Provide the (X, Y) coordinate of the cell's center where the given text is located.  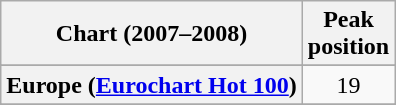
Chart (2007–2008) (152, 34)
Peakposition (348, 34)
Europe (Eurochart Hot 100) (152, 85)
19 (348, 85)
